Find where the given text appears and provide that cell's center as [x, y] coordinate. 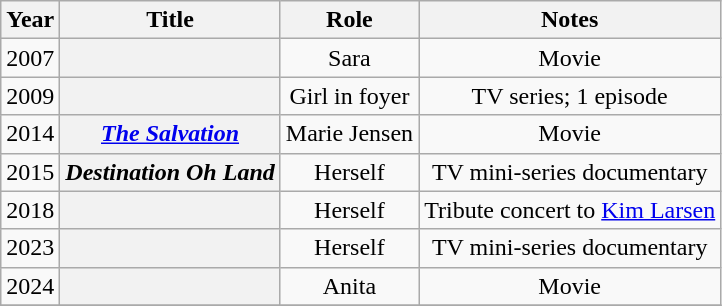
Role [349, 20]
Title [170, 20]
Sara [349, 58]
Marie Jensen [349, 134]
Notes [570, 20]
2024 [30, 286]
2018 [30, 210]
Destination Oh Land [170, 172]
2023 [30, 248]
2014 [30, 134]
Tribute concert to Kim Larsen [570, 210]
TV series; 1 episode [570, 96]
2009 [30, 96]
The Salvation [170, 134]
Anita [349, 286]
Girl in foyer [349, 96]
2015 [30, 172]
Year [30, 20]
2007 [30, 58]
